Find where the given text appears and provide that cell's center as (X, Y) coordinate. 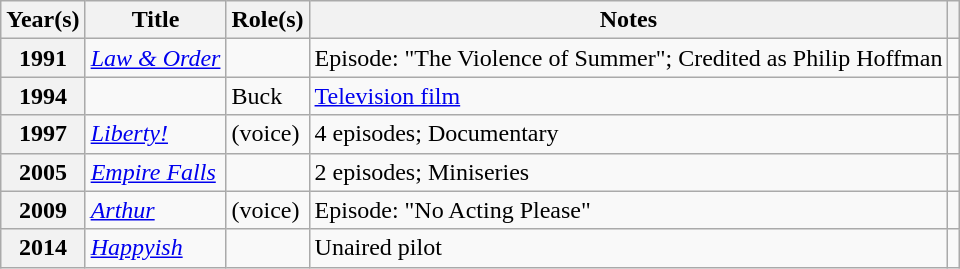
Notes (628, 20)
2 episodes; Miniseries (628, 172)
Year(s) (43, 20)
1997 (43, 134)
Arthur (156, 210)
Television film (628, 96)
Happyish (156, 248)
1991 (43, 58)
1994 (43, 96)
Episode: "The Violence of Summer"; Credited as Philip Hoffman (628, 58)
Episode: "No Acting Please" (628, 210)
Liberty! (156, 134)
2014 (43, 248)
4 episodes; Documentary (628, 134)
2009 (43, 210)
Buck (268, 96)
Title (156, 20)
Role(s) (268, 20)
Unaired pilot (628, 248)
Law & Order (156, 58)
Empire Falls (156, 172)
2005 (43, 172)
